Detect which cell encompasses the target text, then output its (x, y) center coordinate. 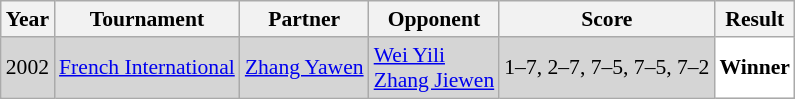
Result (754, 19)
Opponent (434, 19)
Partner (304, 19)
Score (606, 19)
2002 (28, 68)
Zhang Yawen (304, 68)
French International (147, 68)
Tournament (147, 19)
Winner (754, 68)
1–7, 2–7, 7–5, 7–5, 7–2 (606, 68)
Year (28, 19)
Wei Yili Zhang Jiewen (434, 68)
